For the text-containing cell, return its midpoint in (X, Y) coordinate format. 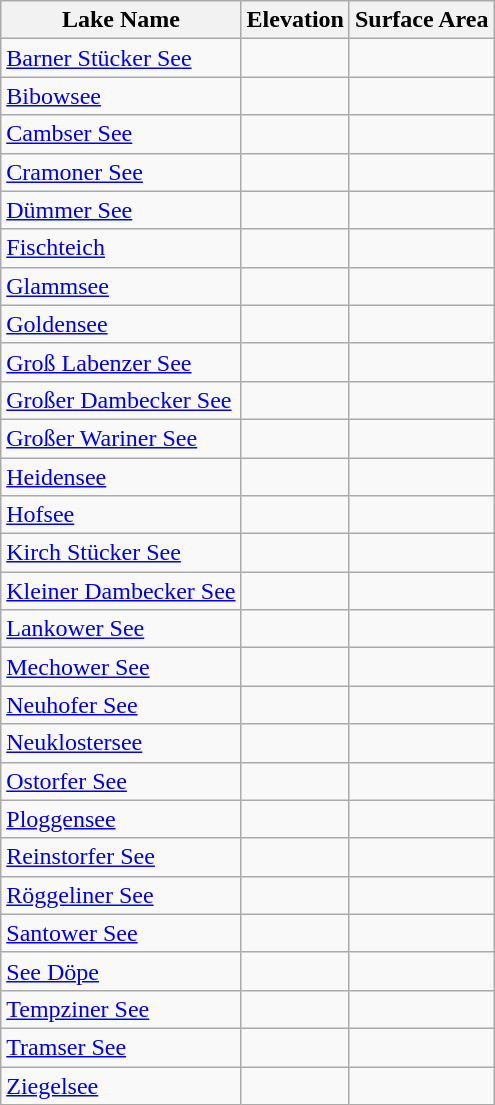
Neuhofer See (121, 705)
Barner Stücker See (121, 58)
Cramoner See (121, 172)
Neuklostersee (121, 743)
Surface Area (422, 20)
Ploggensee (121, 819)
Dümmer See (121, 210)
Goldensee (121, 324)
Kirch Stücker See (121, 553)
Lankower See (121, 629)
Ostorfer See (121, 781)
Tempziner See (121, 1009)
Großer Wariner See (121, 438)
Hofsee (121, 515)
Reinstorfer See (121, 857)
Santower See (121, 933)
Tramser See (121, 1047)
Groß Labenzer See (121, 362)
Ziegelsee (121, 1085)
Elevation (295, 20)
Großer Dambecker See (121, 400)
Bibowsee (121, 96)
Mechower See (121, 667)
Heidensee (121, 477)
Röggeliner See (121, 895)
Cambser See (121, 134)
Lake Name (121, 20)
See Döpe (121, 971)
Glammsee (121, 286)
Kleiner Dambecker See (121, 591)
Fischteich (121, 248)
